Identify which cell holds the provided text, then report its [X, Y] central coordinate. 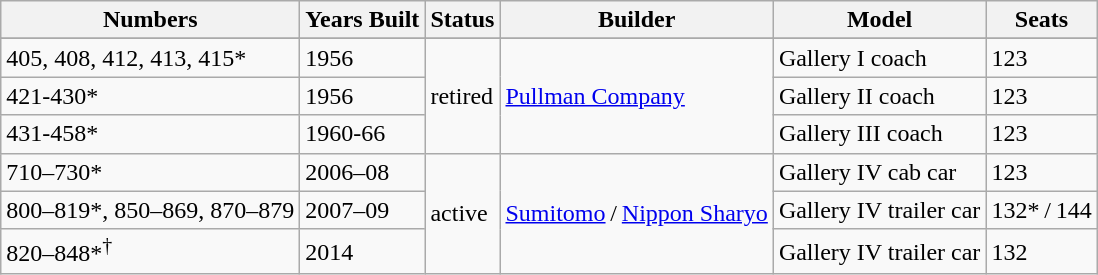
710–730* [150, 172]
2014 [362, 252]
405, 408, 412, 413, 415* [150, 58]
Model [880, 20]
Gallery IV cab car [880, 172]
2007–09 [362, 210]
retired [462, 96]
Status [462, 20]
Builder [636, 20]
Years Built [362, 20]
800–819*, 850–869, 870–879 [150, 210]
132 [1042, 252]
Seats [1042, 20]
421-430* [150, 96]
431-458* [150, 134]
Gallery III coach [880, 134]
2006–08 [362, 172]
1960-66 [362, 134]
Pullman Company [636, 96]
132* / 144 [1042, 210]
Numbers [150, 20]
820–848*† [150, 252]
Gallery II coach [880, 96]
Sumitomo / Nippon Sharyo [636, 214]
Gallery I coach [880, 58]
active [462, 214]
